Return the [X, Y] coordinate for the center point of the cell that contains the specified text.  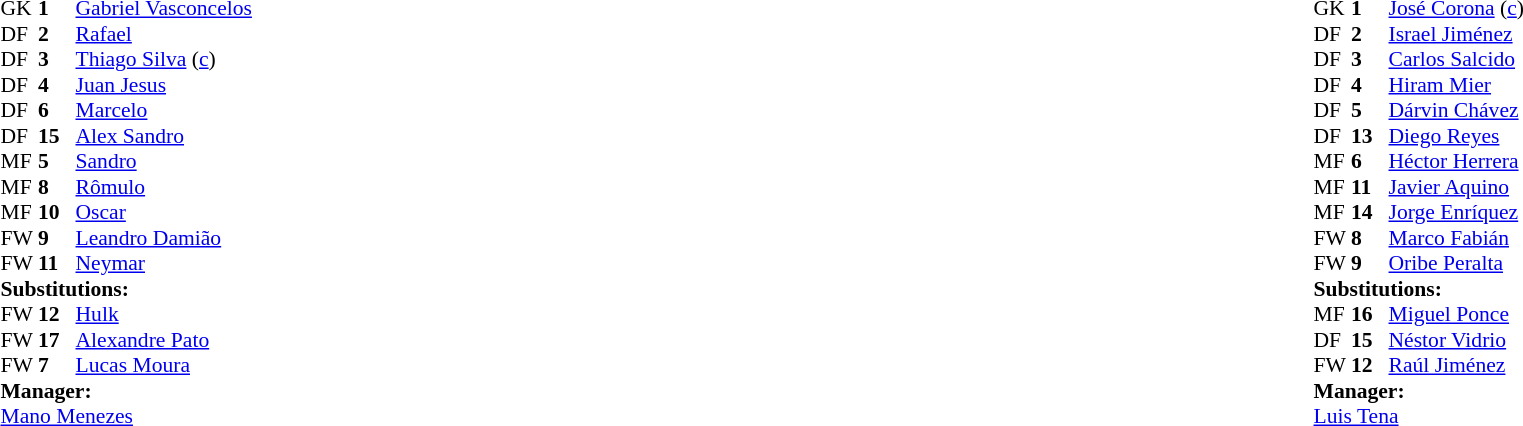
17 [57, 340]
Alex Sandro [164, 136]
Oscar [164, 213]
Lucas Moura [164, 365]
10 [57, 213]
Marcelo [164, 111]
13 [1370, 136]
Hulk [164, 315]
Juan Jesus [164, 85]
Substitutions: [126, 289]
16 [1370, 315]
Manager: [126, 391]
Thiago Silva (c) [164, 59]
Rafael [164, 34]
Neymar [164, 263]
7 [57, 365]
Sandro [164, 161]
14 [1370, 213]
Rômulo [164, 187]
Leandro Damião [164, 238]
Alexandre Pato [164, 340]
